Detect which cell encompasses the target text, then output its (x, y) center coordinate. 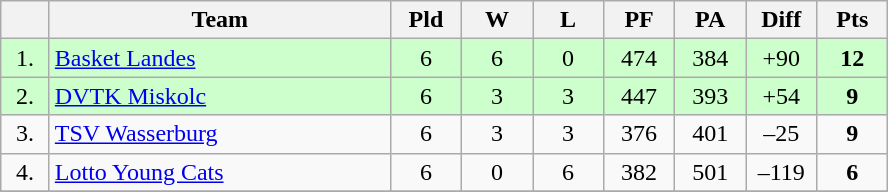
Team (220, 20)
Diff (782, 20)
–119 (782, 172)
382 (640, 172)
Lotto Young Cats (220, 172)
+54 (782, 96)
401 (710, 134)
DVTK Miskolc (220, 96)
4. (26, 172)
501 (710, 172)
12 (852, 58)
474 (640, 58)
447 (640, 96)
376 (640, 134)
393 (710, 96)
384 (710, 58)
PF (640, 20)
TSV Wasserburg (220, 134)
L (568, 20)
Pts (852, 20)
Pld (426, 20)
PA (710, 20)
1. (26, 58)
–25 (782, 134)
+90 (782, 58)
W (496, 20)
3. (26, 134)
Basket Landes (220, 58)
2. (26, 96)
